Determine the [x, y] coordinate at the center of the cell enclosing the given text.  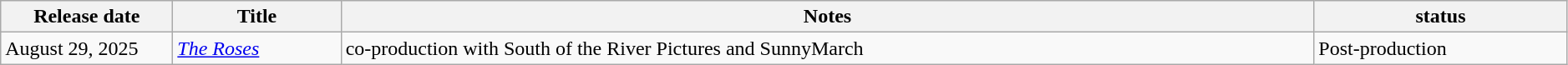
status [1440, 17]
The Roses [257, 48]
August 29, 2025 [87, 48]
Post-production [1440, 48]
Release date [87, 17]
co-production with South of the River Pictures and SunnyMarch [827, 48]
Notes [827, 17]
Title [257, 17]
